Provide the [X, Y] coordinate of the cell's center where the given text is located.  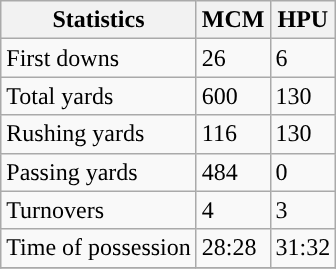
4 [233, 210]
6 [303, 58]
600 [233, 96]
HPU [303, 20]
3 [303, 210]
MCM [233, 20]
Rushing yards [99, 134]
28:28 [233, 248]
26 [233, 58]
Total yards [99, 96]
Time of possession [99, 248]
484 [233, 172]
31:32 [303, 248]
First downs [99, 58]
0 [303, 172]
116 [233, 134]
Statistics [99, 20]
Passing yards [99, 172]
Turnovers [99, 210]
